Determine the (X, Y) coordinate at the center of the cell enclosing the given text.  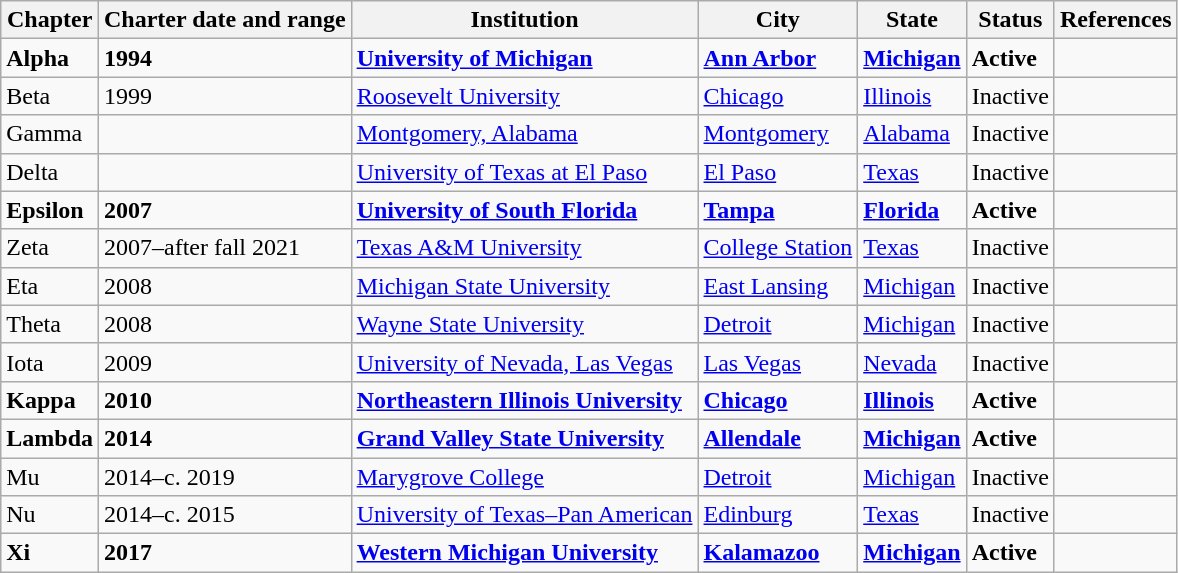
Iota (50, 362)
Wayne State University (524, 324)
University of Nevada, Las Vegas (524, 362)
Marygrove College (524, 477)
Grand Valley State University (524, 438)
East Lansing (778, 286)
1999 (226, 96)
Montgomery (778, 134)
Institution (524, 20)
Nevada (912, 362)
University of Texas at El Paso (524, 172)
Alabama (912, 134)
Nu (50, 515)
Michigan State University (524, 286)
Zeta (50, 248)
Western Michigan University (524, 553)
Charter date and range (226, 20)
University of Michigan (524, 58)
2007–after fall 2021 (226, 248)
Theta (50, 324)
Roosevelt University (524, 96)
Las Vegas (778, 362)
Alpha (50, 58)
Status (1010, 20)
2014–c. 2019 (226, 477)
Edinburg (778, 515)
References (1116, 20)
Mu (50, 477)
2014 (226, 438)
2009 (226, 362)
2014–c. 2015 (226, 515)
Xi (50, 553)
University of Texas–Pan American (524, 515)
Allendale (778, 438)
Delta (50, 172)
Epsilon (50, 210)
City (778, 20)
State (912, 20)
College Station (778, 248)
Beta (50, 96)
Eta (50, 286)
Florida (912, 210)
Kalamazoo (778, 553)
Gamma (50, 134)
Chapter (50, 20)
Tampa (778, 210)
Ann Arbor (778, 58)
2017 (226, 553)
Kappa (50, 400)
El Paso (778, 172)
Lambda (50, 438)
2010 (226, 400)
2007 (226, 210)
Montgomery, Alabama (524, 134)
1994 (226, 58)
University of South Florida (524, 210)
Northeastern Illinois University (524, 400)
Texas A&M University (524, 248)
